Locate the cell with the specified text and output its (x, y) center coordinate. 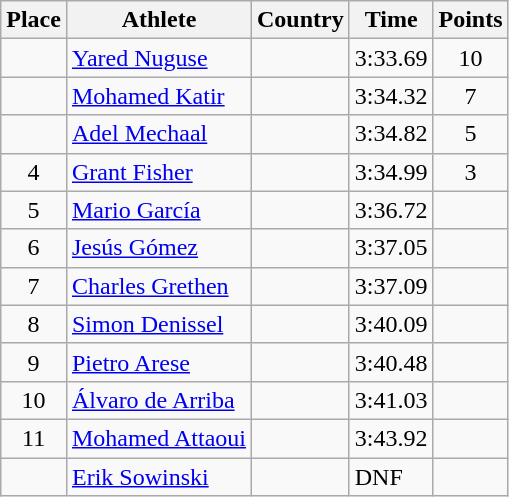
Adel Mechaal (158, 134)
3:43.92 (391, 438)
Álvaro de Arriba (158, 400)
Grant Fisher (158, 172)
3:40.09 (391, 324)
Place (34, 20)
9 (34, 362)
Pietro Arese (158, 362)
Erik Sowinski (158, 477)
11 (34, 438)
3:33.69 (391, 58)
3:41.03 (391, 400)
3:36.72 (391, 210)
DNF (391, 477)
3 (470, 172)
Mohamed Katir (158, 96)
3:34.99 (391, 172)
3:34.82 (391, 134)
Time (391, 20)
Athlete (158, 20)
Jesús Gómez (158, 248)
Charles Grethen (158, 286)
Simon Denissel (158, 324)
Mohamed Attaoui (158, 438)
3:40.48 (391, 362)
4 (34, 172)
3:34.32 (391, 96)
6 (34, 248)
8 (34, 324)
3:37.09 (391, 286)
Country (300, 20)
Points (470, 20)
Yared Nuguse (158, 58)
3:37.05 (391, 248)
Mario García (158, 210)
